Search for the cell housing the specified text and yield its (X, Y) center coordinate. 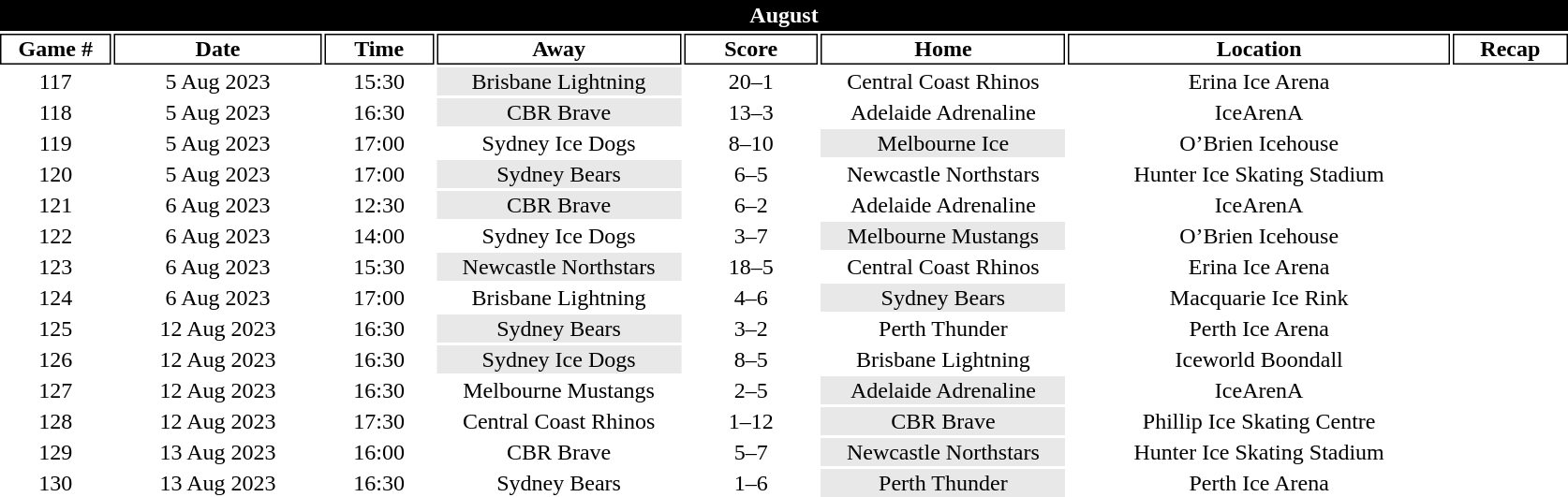
118 (56, 112)
Melbourne Ice (943, 143)
Iceworld Boondall (1259, 359)
124 (56, 298)
126 (56, 359)
123 (56, 267)
Location (1259, 49)
Score (751, 49)
4–6 (751, 298)
13–3 (751, 112)
3–2 (751, 329)
August (784, 15)
Game # (56, 49)
1–6 (751, 483)
18–5 (751, 267)
Home (943, 49)
Recap (1510, 49)
6–5 (751, 174)
129 (56, 452)
Date (218, 49)
125 (56, 329)
6–2 (751, 205)
Away (559, 49)
2–5 (751, 390)
120 (56, 174)
5–7 (751, 452)
121 (56, 205)
17:30 (379, 421)
16:00 (379, 452)
122 (56, 236)
14:00 (379, 236)
1–12 (751, 421)
119 (56, 143)
Time (379, 49)
20–1 (751, 81)
8–10 (751, 143)
127 (56, 390)
8–5 (751, 359)
12:30 (379, 205)
3–7 (751, 236)
Phillip Ice Skating Centre (1259, 421)
Macquarie Ice Rink (1259, 298)
130 (56, 483)
128 (56, 421)
117 (56, 81)
